Determine the [X, Y] coordinate at the center of the cell enclosing the given text.  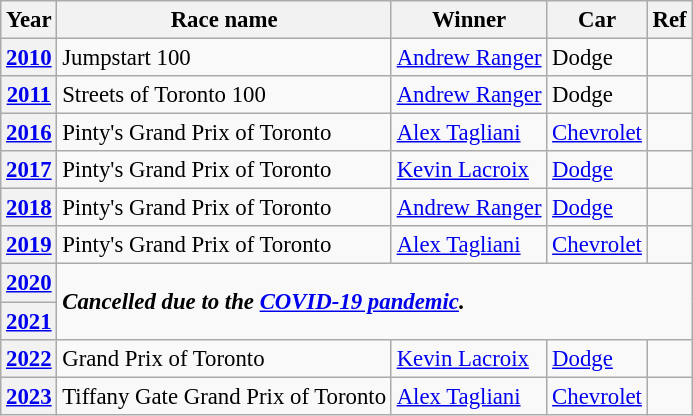
Race name [224, 20]
Ref [670, 20]
2018 [29, 208]
2023 [29, 396]
Grand Prix of Toronto [224, 358]
2011 [29, 95]
Cancelled due to the COVID-19 pandemic. [374, 302]
Jumpstart 100 [224, 58]
2019 [29, 245]
2020 [29, 283]
Car [597, 20]
2021 [29, 321]
2017 [29, 170]
Winner [468, 20]
Tiffany Gate Grand Prix of Toronto [224, 396]
Streets of Toronto 100 [224, 95]
2010 [29, 58]
2016 [29, 133]
2022 [29, 358]
Year [29, 20]
